Return [X, Y] of the center of cell containing provided text 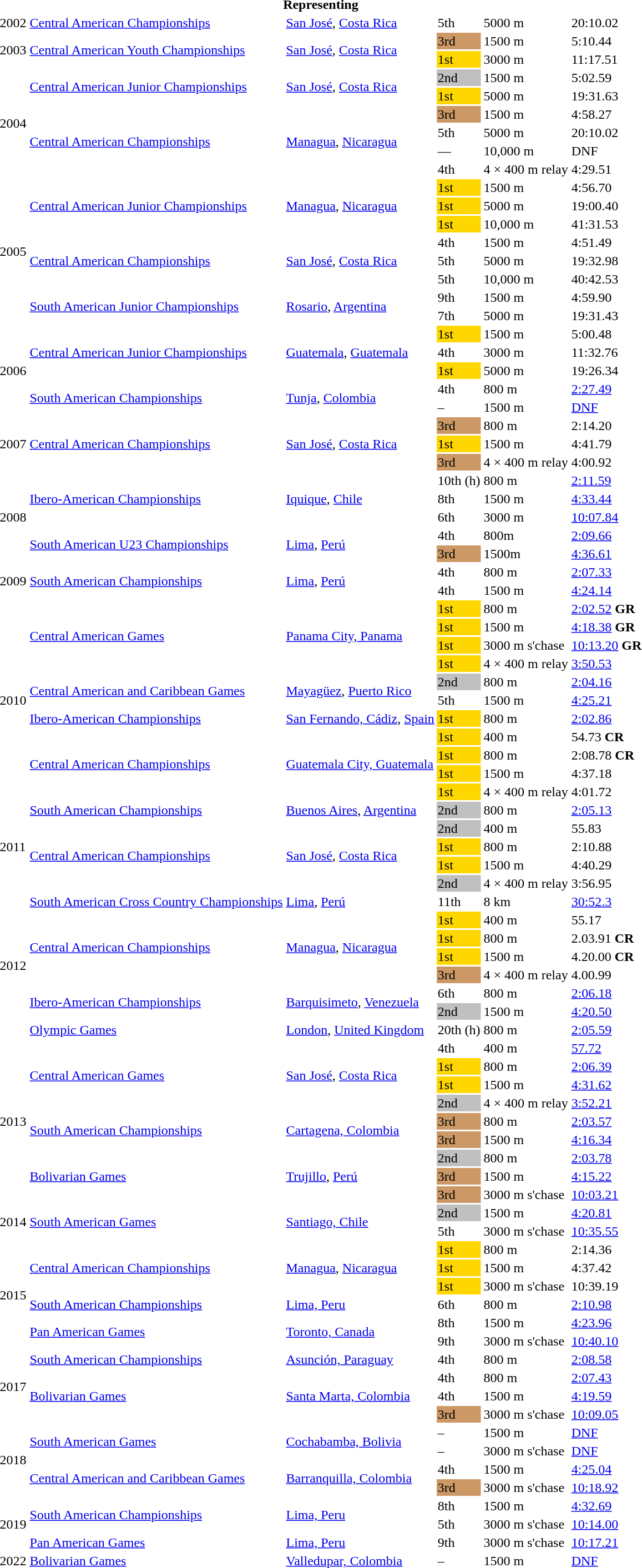
Cartagena, Colombia [360, 1131]
San Fernando, Cádiz, Spain [360, 719]
1500m [526, 554]
Mayagüez, Puerto Rico [360, 691]
Santa Marta, Colombia [360, 1396]
Iquique, Chile [360, 499]
Asunción, Paraguay [360, 1359]
10th (h) [459, 480]
— [459, 151]
Barranquilla, Colombia [360, 1478]
Barquisimeto, Venezuela [360, 1002]
Toronto, Canada [360, 1332]
South American Junior Championships [156, 306]
Santiago, Chile [360, 1222]
20th (h) [459, 1030]
11th [459, 902]
Olympic Games [156, 1030]
South American U23 Championships [156, 545]
Tunja, Colombia [360, 398]
Central American Youth Championships [156, 50]
7th [459, 316]
South American Cross Country Championships [156, 902]
Rosario, Argentina [360, 306]
Cochabamba, Bolivia [360, 1441]
Guatemala City, Guatemala [360, 765]
Guatemala, Guatemala [360, 352]
London, United Kingdom [360, 1030]
Buenos Aires, Argentina [360, 810]
Trujillo, Perú [360, 1176]
Panama City, Panama [360, 636]
800m [526, 535]
8 km [526, 902]
